From the cell containing the given text, extract its center point as (x, y) coordinate. 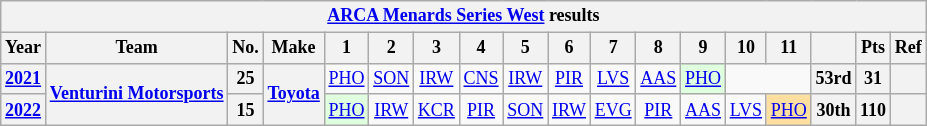
Make (294, 48)
4 (481, 48)
CNS (481, 78)
30th (834, 110)
Venturini Motorsports (136, 94)
2 (392, 48)
Team (136, 48)
KCR (437, 110)
2021 (24, 78)
8 (658, 48)
3 (437, 48)
53rd (834, 78)
1 (346, 48)
25 (246, 78)
Year (24, 48)
Ref (908, 48)
5 (526, 48)
Toyota (294, 94)
2022 (24, 110)
7 (613, 48)
EVG (613, 110)
11 (788, 48)
10 (746, 48)
Pts (874, 48)
31 (874, 78)
No. (246, 48)
9 (704, 48)
ARCA Menards Series West results (464, 16)
6 (570, 48)
110 (874, 110)
15 (246, 110)
